Locate the cell with the specified text and output its [X, Y] center coordinate. 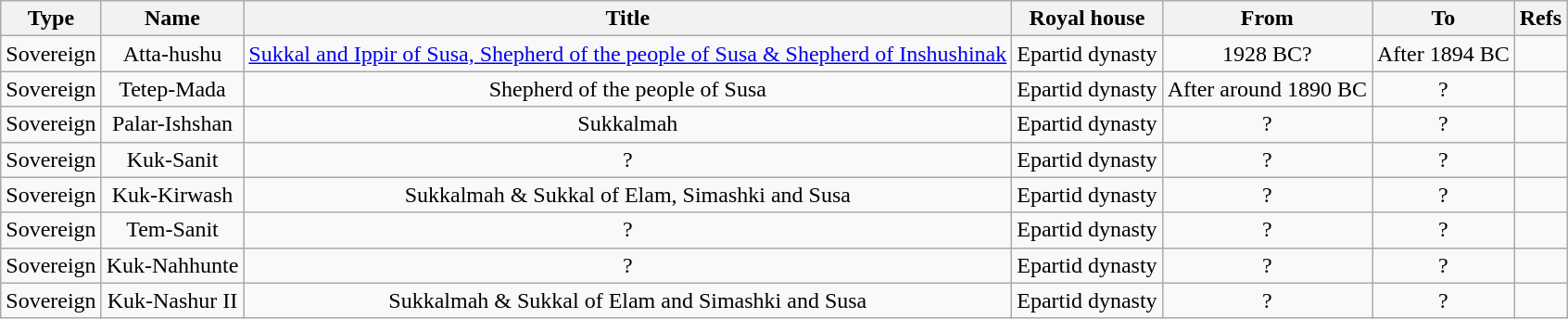
To [1443, 19]
Tem-Sanit [172, 230]
Sukkalmah & Sukkal of Elam, Simashki and Susa [628, 195]
Royal house [1087, 19]
From [1267, 19]
Sukkalmah & Sukkal of Elam and Simashki and Susa [628, 300]
Name [172, 19]
1928 BC? [1267, 54]
Shepherd of the people of Susa [628, 89]
Type [51, 19]
Kuk-Nahhunte [172, 265]
Kuk-Nashur II [172, 300]
After 1894 BC [1443, 54]
Sukkalmah [628, 124]
Kuk-Kirwash [172, 195]
Palar-Ishshan [172, 124]
Title [628, 19]
Tetep-Mada [172, 89]
Sukkal and Ippir of Susa, Shepherd of the people of Susa & Shepherd of Inshushinak [628, 54]
After around 1890 BC [1267, 89]
Atta-hushu [172, 54]
Kuk-Sanit [172, 159]
Refs [1540, 19]
